Search for the cell housing the specified text and yield its (x, y) center coordinate. 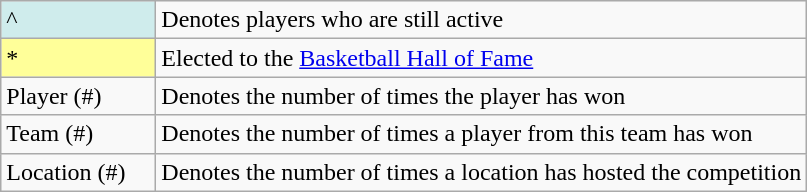
* (78, 58)
Denotes the number of times the player has won (482, 96)
Denotes the number of times a location has hosted the competition (482, 172)
Denotes players who are still active (482, 20)
^ (78, 20)
Denotes the number of times a player from this team has won (482, 134)
Location (#) (78, 172)
Player (#) (78, 96)
Elected to the Basketball Hall of Fame (482, 58)
Team (#) (78, 134)
